For the text-containing cell, return its midpoint in [X, Y] coordinate format. 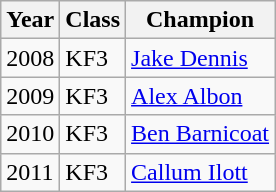
2010 [30, 134]
Champion [200, 20]
Class [93, 20]
2011 [30, 172]
2009 [30, 96]
Ben Barnicoat [200, 134]
2008 [30, 58]
Year [30, 20]
Alex Albon [200, 96]
Callum Ilott [200, 172]
Jake Dennis [200, 58]
